From the cell containing the given text, extract its center point as [X, Y] coordinate. 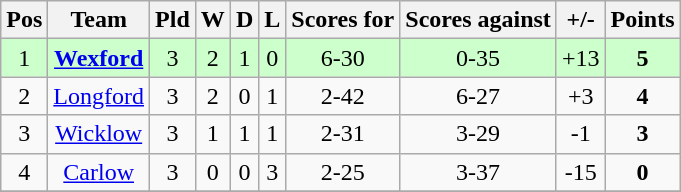
2-25 [343, 172]
-15 [580, 172]
2-42 [343, 96]
L [272, 20]
Points [642, 20]
Longford [99, 96]
+/- [580, 20]
Scores against [478, 20]
+13 [580, 58]
Pld [173, 20]
6-30 [343, 58]
-1 [580, 134]
Team [99, 20]
0-35 [478, 58]
6-27 [478, 96]
2-31 [343, 134]
Wexford [99, 58]
3-29 [478, 134]
+3 [580, 96]
3-37 [478, 172]
Pos [24, 20]
W [212, 20]
5 [642, 58]
Scores for [343, 20]
D [244, 20]
Wicklow [99, 134]
Carlow [99, 172]
